Return [x, y] of the center of cell containing provided text 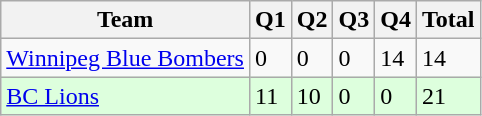
11 [270, 96]
BC Lions [126, 96]
Q2 [312, 20]
Winnipeg Blue Bombers [126, 58]
Q3 [354, 20]
Q1 [270, 20]
10 [312, 96]
Team [126, 20]
Total [448, 20]
Q4 [396, 20]
21 [448, 96]
